Identify which cell holds the provided text, then report its [X, Y] central coordinate. 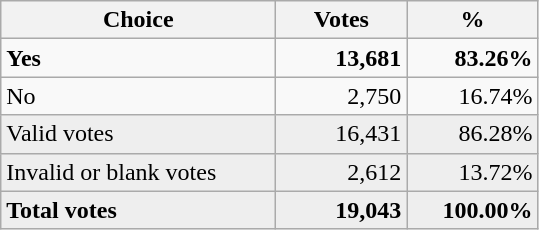
Valid votes [138, 134]
83.26% [472, 58]
2,750 [342, 96]
% [472, 20]
16.74% [472, 96]
13,681 [342, 58]
2,612 [342, 172]
Invalid or blank votes [138, 172]
13.72% [472, 172]
Total votes [138, 210]
19,043 [342, 210]
Yes [138, 58]
16,431 [342, 134]
86.28% [472, 134]
Choice [138, 20]
100.00% [472, 210]
Votes [342, 20]
No [138, 96]
